Locate the cell with the specified text and output its (X, Y) center coordinate. 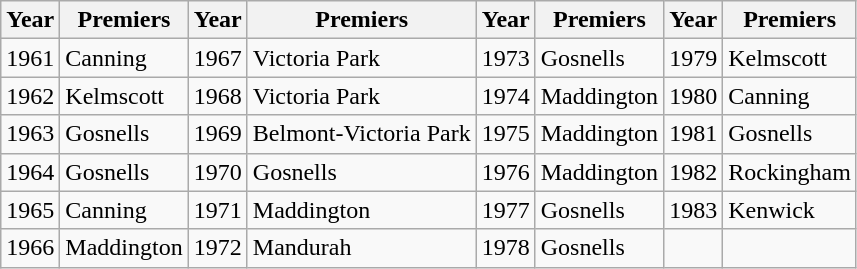
1975 (506, 134)
Rockingham (790, 172)
1983 (694, 210)
Belmont-Victoria Park (362, 134)
1964 (30, 172)
1966 (30, 248)
1962 (30, 96)
1967 (218, 58)
1977 (506, 210)
1971 (218, 210)
1973 (506, 58)
1970 (218, 172)
1969 (218, 134)
Mandurah (362, 248)
1963 (30, 134)
1972 (218, 248)
1978 (506, 248)
1976 (506, 172)
1982 (694, 172)
Kenwick (790, 210)
1965 (30, 210)
1974 (506, 96)
1961 (30, 58)
1979 (694, 58)
1980 (694, 96)
1968 (218, 96)
1981 (694, 134)
